Scan for the cell matching the given text and deliver its [X, Y] coordinate at center. 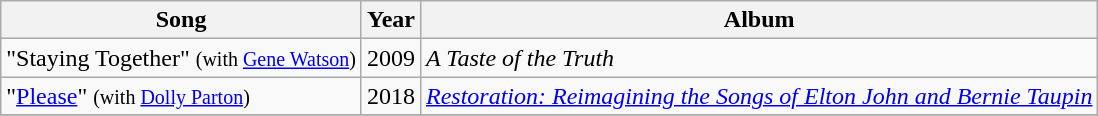
Album [758, 20]
2009 [390, 58]
Song [182, 20]
Restoration: Reimagining the Songs of Elton John and Bernie Taupin [758, 96]
Year [390, 20]
A Taste of the Truth [758, 58]
"Staying Together" (with Gene Watson) [182, 58]
"Please" (with Dolly Parton) [182, 96]
2018 [390, 96]
